Search for the cell housing the specified text and yield its (x, y) center coordinate. 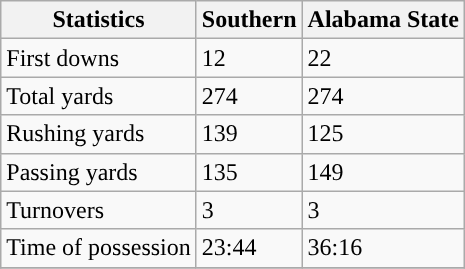
125 (383, 134)
Turnovers (99, 210)
12 (249, 58)
Southern (249, 20)
Rushing yards (99, 134)
Total yards (99, 96)
149 (383, 172)
Alabama State (383, 20)
135 (249, 172)
Time of possession (99, 248)
22 (383, 58)
Statistics (99, 20)
Passing yards (99, 172)
First downs (99, 58)
23:44 (249, 248)
36:16 (383, 248)
139 (249, 134)
